Capture the cell that displays the provided text and extract its [X, Y] central coordinate. 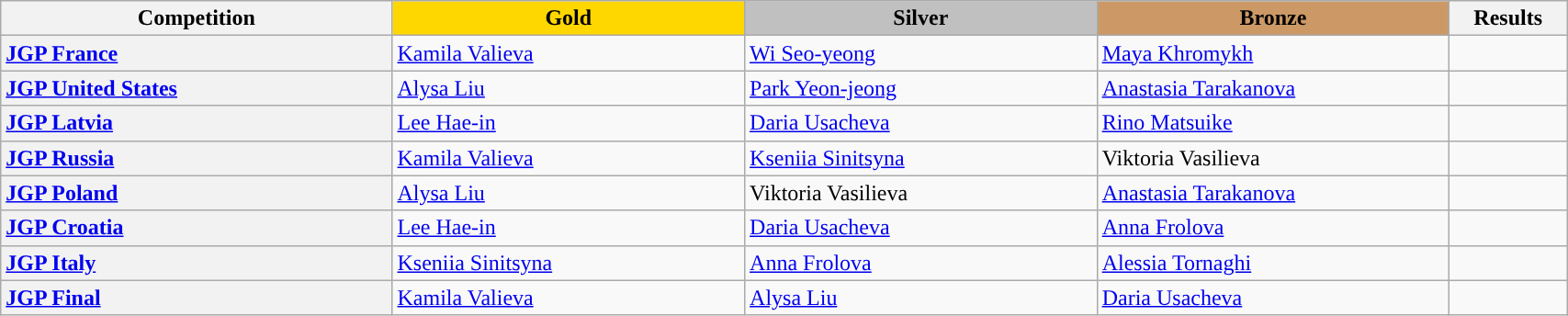
JGP France [197, 53]
Wi Seo-yeong [921, 53]
JGP Poland [197, 193]
Park Yeon-jeong [921, 88]
Results [1508, 18]
JGP Croatia [197, 228]
Maya Khromykh [1273, 53]
JGP Final [197, 298]
JGP Russia [197, 158]
Alessia Tornaghi [1273, 263]
Gold [569, 18]
JGP United States [197, 88]
Competition [197, 18]
Rino Matsuike [1273, 123]
JGP Italy [197, 263]
Bronze [1273, 18]
JGP Latvia [197, 123]
Silver [921, 18]
